Determine the (x, y) coordinate at the center of the cell enclosing the given text.  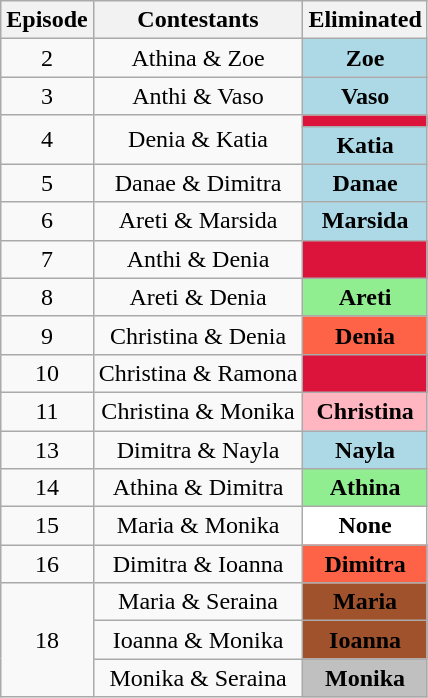
3 (47, 96)
Christina (365, 411)
5 (47, 183)
Eliminated (365, 20)
18 (47, 640)
15 (47, 526)
Marsida (365, 221)
8 (47, 297)
10 (47, 373)
Maria & Monika (198, 526)
Christina & Monika (198, 411)
Ioanna (365, 640)
Dimitra & Nayla (198, 449)
Dimitra & Ioanna (198, 564)
Maria (365, 602)
Anthi & Denia (198, 259)
Maria & Seraina (198, 602)
Athina & Dimitra (198, 488)
14 (47, 488)
Monika (365, 678)
Nayla (365, 449)
Episode (47, 20)
13 (47, 449)
Vaso (365, 96)
None (365, 526)
Areti (365, 297)
Denia & Katia (198, 140)
7 (47, 259)
Christina & Ramona (198, 373)
16 (47, 564)
Ioanna & Monika (198, 640)
Athina (365, 488)
Areti & Marsida (198, 221)
Danae (365, 183)
4 (47, 140)
Areti & Denia (198, 297)
9 (47, 335)
Zoe (365, 58)
11 (47, 411)
2 (47, 58)
Danae & Dimitra (198, 183)
Monika & Seraina (198, 678)
Athina & Zoe (198, 58)
Katia (365, 145)
Dimitra (365, 564)
Christina & Denia (198, 335)
Anthi & Vaso (198, 96)
6 (47, 221)
Contestants (198, 20)
Denia (365, 335)
